Identify which cell holds the provided text, then report its [x, y] central coordinate. 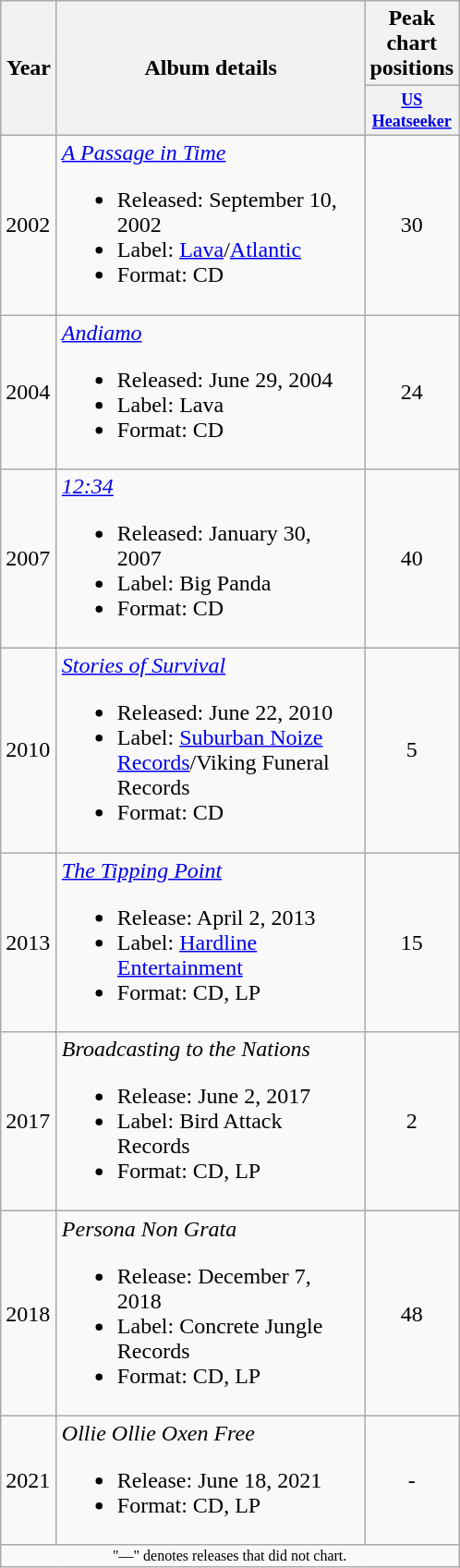
12:34Released: January 30, 2007Label: Big PandaFormat: CD [211, 559]
2002 [30, 225]
2010 [30, 750]
2021 [30, 1480]
Persona Non GrataRelease: December 7, 2018Label: Concrete Jungle RecordsFormat: CD, LP [211, 1314]
Broadcasting to the NationsRelease: June 2, 2017Label: Bird Attack RecordsFormat: CD, LP [211, 1122]
AndiamoReleased: June 29, 2004Label: LavaFormat: CD [211, 392]
The Tipping PointRelease: April 2, 2013Label: Hardline EntertainmentFormat: CD, LP [211, 942]
Stories of SurvivalReleased: June 22, 2010Label: Suburban Noize Records/Viking Funeral RecordsFormat: CD [211, 750]
2007 [30, 559]
2013 [30, 942]
48 [412, 1314]
24 [412, 392]
2 [412, 1122]
15 [412, 942]
Ollie Ollie Oxen FreeRelease: June 18, 2021Format: CD, LP [211, 1480]
30 [412, 225]
2004 [30, 392]
USHeatseeker [412, 111]
Year [30, 68]
A Passage in TimeReleased: September 10, 2002Label: Lava/AtlanticFormat: CD [211, 225]
5 [412, 750]
Peak chart positions [412, 43]
Album details [211, 68]
"—" denotes releases that did not chart. [230, 1556]
- [412, 1480]
2018 [30, 1314]
40 [412, 559]
2017 [30, 1122]
